Return the [X, Y] coordinate for the center point of the cell that contains the specified text.  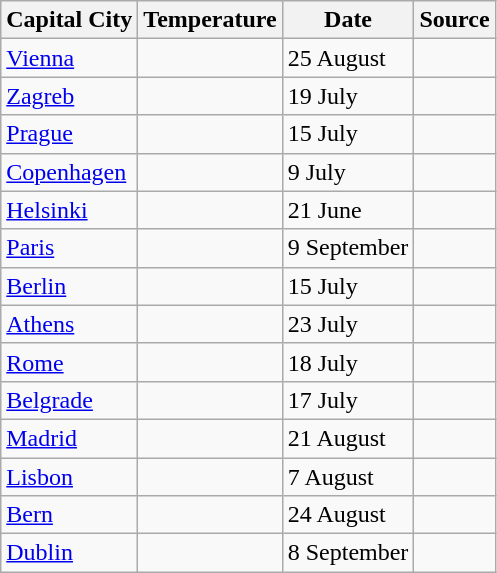
Bern [70, 515]
Dublin [70, 553]
18 July [348, 362]
Helsinki [70, 210]
Vienna [70, 58]
17 July [348, 400]
Zagreb [70, 96]
21 June [348, 210]
24 August [348, 515]
7 August [348, 477]
Lisbon [70, 477]
8 September [348, 553]
21 August [348, 438]
Temperature [210, 20]
Rome [70, 362]
23 July [348, 324]
Copenhagen [70, 172]
19 July [348, 96]
Paris [70, 248]
25 August [348, 58]
9 July [348, 172]
Prague [70, 134]
Source [454, 20]
Madrid [70, 438]
9 September [348, 248]
Athens [70, 324]
Date [348, 20]
Capital City [70, 20]
Berlin [70, 286]
Belgrade [70, 400]
